Capture the cell that displays the provided text and extract its (X, Y) central coordinate. 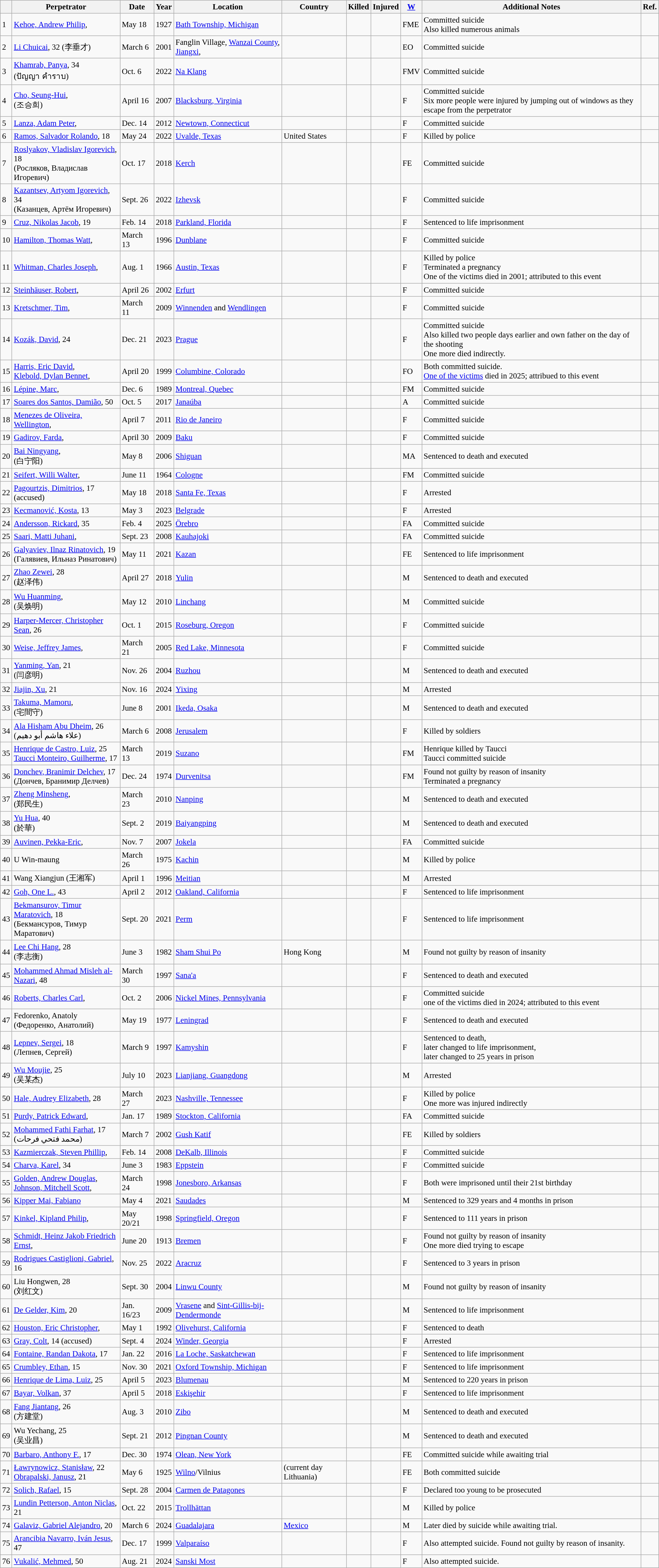
11 (6, 267)
45 (6, 975)
Aug. 3 (137, 1412)
Bayar, Volkan, 37 (66, 1393)
Sana'a (228, 975)
MA (412, 456)
Roberts, Charles Carl, (66, 998)
Pingnan County (228, 1436)
United States (314, 136)
Barbaro, Anthony F., 17 (66, 1454)
Nickel Mines, Pennsylvania (228, 998)
1982 (164, 952)
10 (6, 240)
April 20 (137, 371)
62 (6, 1328)
Zhao Zewei, 28 (赵泽伟) (66, 578)
1925 (164, 1472)
30 (6, 648)
Cho, Seung-Hui, (조승희) (66, 100)
(current day Lithuania) (314, 1472)
Jan. 22 (137, 1354)
Pagourtzis, Dimitrios, 17 (accused) (66, 493)
Vukalić, Mehmed, 50 (66, 1561)
Later died by suicide while awaiting trial. (532, 1526)
Parkland, Florida (228, 222)
June 20 (137, 1241)
Kerch (228, 163)
Wang Xiangjun (王湘军) (66, 878)
33 (6, 708)
May 11 (137, 555)
Saari, Matti Juhani, (66, 537)
17 (6, 402)
Linwu County (228, 1287)
Meitian (228, 878)
50 (6, 1099)
Kipper Mai, Fabiano (66, 1201)
48 (6, 1047)
Wu Moujie, 25 (吴某杰) (66, 1075)
Nov. 30 (137, 1367)
Blumenau (228, 1380)
Winder, Georgia (228, 1341)
Stockton, California (228, 1117)
16 (6, 389)
Yanming, Yan, 21 (闫彦明) (66, 671)
1983 (164, 1165)
Oct. 2 (137, 998)
Montreal, Quebec (228, 389)
Gadirov, Farda, (66, 438)
Declared too young to be prosecuted (532, 1490)
March 9 (137, 1047)
Lee Chi Hang, 28 (李志衡) (66, 952)
Menezes de Oliveira, Wellington, (66, 420)
Aracruz (228, 1264)
Found not guilty by reason of insanityTerminated a pregnancy (532, 776)
Lianjiang, Guangdong (228, 1075)
Jan. 17 (137, 1117)
Ramos, Salvador Rolando, 18 (66, 136)
74 (6, 1526)
Purdy, Patrick Edward, (66, 1117)
Khamrab, Panya, 34 (ปัญญา คำราบ) (66, 72)
Additional Notes (532, 7)
March 30 (137, 975)
1992 (164, 1328)
Sept. 4 (137, 1341)
Rio de Janeiro (228, 420)
FMV (412, 72)
April 30 (137, 438)
Dec. 17 (137, 1544)
Eppstein (228, 1165)
Committed suicide while awaiting trial (532, 1454)
Sham Shui Po (228, 952)
Uvalde, Texas (228, 136)
Fontaine, Randan Dakota, 17 (66, 1354)
26 (6, 555)
47 (6, 1020)
FO (412, 371)
68 (6, 1412)
Schmidt, Heinz Jakob Friedrich Ernst, (66, 1241)
Nanping (228, 799)
1 (6, 25)
May 6 (137, 1472)
13 (6, 308)
49 (6, 1075)
Oct. 17 (137, 163)
Wilno/Vilnius (228, 1472)
28 (6, 602)
46 (6, 998)
7 (6, 163)
25 (6, 537)
Killed by policeOne more was injured indirectly (532, 1099)
Sept. 30 (137, 1287)
61 (6, 1310)
Crumbley, Ethan, 15 (66, 1367)
Cruz, Nikolas Jacob, 19 (66, 222)
40 (6, 860)
July 10 (137, 1075)
W (412, 7)
Newtown, Connecticut (228, 123)
Both committed suicide. One of the victims died in 2025; attribued to this event (532, 371)
Ala Hisham Abu Dheim, 26 (علاء هاشم أبو دهيم) (66, 731)
1975 (164, 860)
64 (6, 1354)
Bremen (228, 1241)
34 (6, 731)
Dunblane (228, 240)
41 (6, 878)
2011 (164, 420)
Galaviz, Gabriel Alejandro, 20 (66, 1526)
Henrique de Castro, Luiz, 25 Taucci Monteiro, Guilherme, 17 (66, 753)
May 19 (137, 1020)
14 (6, 339)
Fanglin Village, Wanzai County, Jiangxi, (228, 47)
2005 (164, 648)
Wu Yechang, 25 (吴业昌) (66, 1436)
20 (6, 456)
Valparaíso (228, 1544)
Henrique killed by Taucci Taucci committed suicide (532, 753)
Winnenden and Wendlingen (228, 308)
Weise, Jeffrey James, (66, 648)
Columbine, Colorado (228, 371)
1964 (164, 475)
18 (6, 420)
Soares dos Santos, Damião, 50 (66, 402)
Sentenced to 111 years in prison (532, 1218)
Jan. 16/23 (137, 1310)
3 (6, 72)
Yu Hua, 40 (於華) (66, 824)
Bath Township, Michigan (228, 25)
60 (6, 1287)
Red Lake, Minnesota (228, 648)
Bai Ningyang, (白宁阳) (66, 456)
36 (6, 776)
1913 (164, 1241)
April 1 (137, 878)
Roseburg, Oregon (228, 625)
Jerusalem (228, 731)
Goh, One L., 43 (66, 892)
Kinkel, Kipland Philip, (66, 1218)
Dec. 30 (137, 1454)
Austin, Texas (228, 267)
Sentenced to death, later changed to life imprisonment,later changed to 25 years in prison (532, 1047)
Blacksburg, Virginia (228, 100)
67 (6, 1393)
March 7 (137, 1134)
72 (6, 1490)
Auvinen, Pekka-Eric, (66, 842)
Lundin Petterson, Anton Niclas, 21 (66, 1508)
55 (6, 1183)
Golden, Andrew Douglas, Johnson, Mitchell Scott, (66, 1183)
Oct. 6 (137, 72)
Lepnev, Sergei, 18 (Лепнев, Сергей) (66, 1047)
53 (6, 1152)
51 (6, 1117)
Vrasene and Sint-Gillis-bij-Dendermonde (228, 1310)
May 20/21 (137, 1218)
Mohammed Ahmad Misleh al-Nazari, 48 (66, 975)
Sanski Most (228, 1561)
Fang Jiantang, 26 (方建堂) (66, 1412)
Nashville, Tennessee (228, 1099)
Jiajin, Xu, 21 (66, 689)
Suzano (228, 753)
Henrique de Lima, Luiz, 25 (66, 1380)
35 (6, 753)
Li Chuicai, 32 (李垂才) (66, 47)
Lanza, Adam Peter, (66, 123)
May 1 (137, 1328)
Ikeda, Osaka (228, 708)
Mexico (314, 1526)
Kazantsev, Artyom Igorevich, 34 (Казанцев, Артём Игоревич) (66, 200)
Feb. 4 (137, 524)
Perm (228, 920)
Andersson, Rickard, 35 (66, 524)
Cologne (228, 475)
Donchev, Branimir Delchev, 17 (Дончев, Бранимир Делчев) (66, 776)
Nov. 26 (137, 671)
March 11 (137, 308)
Aug. 1 (137, 267)
La Loche, Saskatchewan (228, 1354)
A (412, 402)
Wu Huanming, (吴焕明) (66, 602)
Nov. 7 (137, 842)
1977 (164, 1020)
59 (6, 1264)
May 8 (137, 456)
Committed suicideAlso killed two people days earlier and own father on the day of the shooting One more died indirectly. (532, 339)
56 (6, 1201)
Guadalajara (228, 1526)
Kehoe, Andrew Philip, (66, 25)
Also attempted suicide. Found not guilty by reason of insanity. (532, 1544)
Sept. 20 (137, 920)
Houston, Eric Christopher, (66, 1328)
Killed by police Terminated a pregnancy One of the victims died in 2001; attributed to this event (532, 267)
Kecmanović, Kosta, 13 (66, 511)
Na Klang (228, 72)
April 16 (137, 100)
Sept. 21 (137, 1436)
73 (6, 1508)
Kretschmer, Tim, (66, 308)
Oct. 22 (137, 1508)
Both committed suicide (532, 1472)
March 23 (137, 799)
Oakland, California (228, 892)
May 3 (137, 511)
April 26 (137, 290)
12 (6, 290)
Oct. 1 (137, 625)
Charva, Karel, 34 (66, 1165)
Jokela (228, 842)
Dec. 6 (137, 389)
21 (6, 475)
Committed suicide Also killed numerous animals (532, 25)
Olean, New York (228, 1454)
Erfurt (228, 290)
15 (6, 371)
23 (6, 511)
Ławrynowicz, Stanisław, 22 Obrapalski, Janusz, 21 (66, 1472)
Lépine, Marc, (66, 389)
Liu Hongwen, 28 (刘红文) (66, 1287)
FME (412, 25)
Linchang (228, 602)
37 (6, 799)
Zheng Minsheng, (郑民生) (66, 799)
22 (6, 493)
April 7 (137, 420)
Rodrigues Castiglioni, Gabriel, 16 (66, 1264)
Belgrade (228, 511)
Hale, Audrey Elizabeth, 28 (66, 1099)
52 (6, 1134)
66 (6, 1380)
Sentenced to 3 years in prison (532, 1264)
April 2 (137, 892)
Eskişehir (228, 1393)
43 (6, 920)
Galyaviev, Ilnaz Rinatovich, 19 (Галявиев, Ильназ Ринатович) (66, 555)
27 (6, 578)
Takuma, Mamoru, (宅間守) (66, 708)
Örebro (228, 524)
9 (6, 222)
Kamyshin (228, 1047)
2016 (164, 1354)
8 (6, 200)
5 (6, 123)
Sept. 28 (137, 1490)
May 12 (137, 602)
2 (6, 47)
Saudades (228, 1201)
U Win-maung (66, 860)
Fedorenko, Anatoly (Федоренко, Анатолий) (66, 1020)
29 (6, 625)
Also attempted suicide. (532, 1561)
Perpetrator (66, 7)
Kazmierczak, Steven Phillip, (66, 1152)
Hong Kong (314, 952)
Yulin (228, 578)
31 (6, 671)
Aug. 21 (137, 1561)
Zibo (228, 1412)
Yixing (228, 689)
Sept. 2 (137, 824)
Ruzhou (228, 671)
24 (6, 524)
39 (6, 842)
Jonesboro, Arkansas (228, 1183)
1927 (164, 25)
Sept. 23 (137, 537)
4 (6, 100)
Springfield, Oregon (228, 1218)
Olivehurst, California (228, 1328)
63 (6, 1341)
76 (6, 1561)
May 24 (137, 136)
Mohammed Fathi Farhat, 17 (محمد فتحي فرحات) (66, 1134)
69 (6, 1436)
Whitman, Charles Joseph, (66, 267)
70 (6, 1454)
2025 (164, 524)
Kozák, David, 24 (66, 339)
March 26 (137, 860)
March 24 (137, 1183)
Leningrad (228, 1020)
Trollhättan (228, 1508)
Prague (228, 339)
May 4 (137, 1201)
March 21 (137, 648)
1966 (164, 267)
Sentenced to 329 years and 4 months in prison (532, 1201)
Dec. 14 (137, 123)
75 (6, 1544)
42 (6, 892)
57 (6, 1218)
Carmen de Patagones (228, 1490)
Killed (359, 7)
Harris, Eric David, Klebold, Dylan Bennet, (66, 371)
Roslyakov, Vladislav Igorevich, 18 (Росляков, Владислав Игоревич) (66, 163)
Nov. 16 (137, 689)
71 (6, 1472)
Year (164, 7)
Seifert, Willi Walter, (66, 475)
Location (228, 7)
54 (6, 1165)
Gray, Colt, 14 (accused) (66, 1341)
Sentenced to death (532, 1328)
Hamilton, Thomas Watt, (66, 240)
Committed suicide one of the victims died in 2024; attributed to this event (532, 998)
Baiyangping (228, 824)
April 27 (137, 578)
Santa Fe, Texas (228, 493)
Sept. 26 (137, 200)
Committed suicide Six more people were injured by jumping out of windows as they escape from the perpetrator (532, 100)
EO (412, 47)
June 8 (137, 708)
Country (314, 7)
Ref. (650, 7)
Janaúba (228, 402)
Bekmansurov, Timur Maratovich, 18 (Бекмансуров, Тимур Маратович) (66, 920)
Nov. 25 (137, 1264)
19 (6, 438)
Dec. 24 (137, 776)
Found not guilty by reason of insanityOne more died trying to escape (532, 1241)
June 11 (137, 475)
Oct. 5 (137, 402)
Izhevsk (228, 200)
Gush Katif (228, 1134)
Steinhäuser, Robert, (66, 290)
Kauhajoki (228, 537)
2017 (164, 402)
38 (6, 824)
Kachin (228, 860)
Dec. 21 (137, 339)
58 (6, 1241)
Sentenced to 220 years in prison (532, 1380)
Arancibia Navarro, Iván Jesus, 47 (66, 1544)
De Gelder, Kim, 20 (66, 1310)
44 (6, 952)
Shiguan (228, 456)
DeKalb, Illinois (228, 1152)
Kazan (228, 555)
Oxford Township, Michigan (228, 1367)
March 27 (137, 1099)
Injured (386, 7)
Both were imprisoned until their 21st birthday (532, 1183)
6 (6, 136)
Harper-Mercer, Christopher Sean, 26 (66, 625)
Durvenitsa (228, 776)
Baku (228, 438)
Solich, Rafael, 15 (66, 1490)
Date (137, 7)
32 (6, 689)
65 (6, 1367)
